For the text-containing cell, return its midpoint in (X, Y) coordinate format. 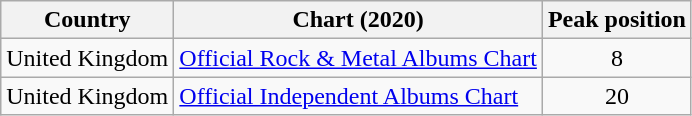
Peak position (616, 20)
Country (88, 20)
Chart (2020) (358, 20)
20 (616, 96)
Official Independent Albums Chart (358, 96)
8 (616, 58)
Official Rock & Metal Albums Chart (358, 58)
